Scan for the cell matching the given text and deliver its [X, Y] coordinate at center. 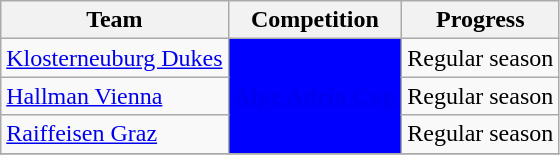
Team [114, 20]
Raiffeisen Graz [114, 134]
Alpe Adria Cup [315, 96]
Hallman Vienna [114, 96]
Progress [480, 20]
Competition [315, 20]
Klosterneuburg Dukes [114, 58]
